Scan for the cell matching the given text and deliver its (x, y) coordinate at center. 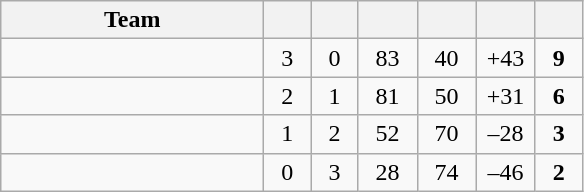
74 (446, 172)
6 (558, 96)
Team (132, 20)
40 (446, 58)
81 (388, 96)
+43 (506, 58)
50 (446, 96)
–46 (506, 172)
70 (446, 134)
–28 (506, 134)
83 (388, 58)
52 (388, 134)
28 (388, 172)
+31 (506, 96)
9 (558, 58)
